Locate the cell with the specified text and output its (X, Y) center coordinate. 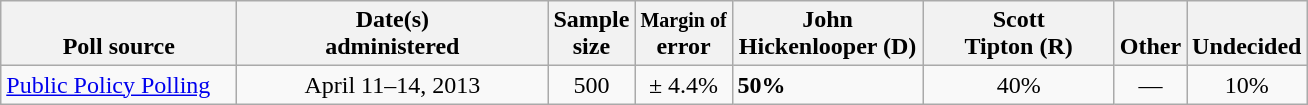
Public Policy Polling (119, 85)
ScottTipton (R) (1018, 34)
Samplesize (592, 34)
500 (592, 85)
JohnHickenlooper (D) (828, 34)
Date(s)administered (392, 34)
— (1150, 85)
Other (1150, 34)
± 4.4% (684, 85)
40% (1018, 85)
Undecided (1247, 34)
April 11–14, 2013 (392, 85)
50% (828, 85)
Margin oferror (684, 34)
10% (1247, 85)
Poll source (119, 34)
